Locate the cell with the specified text and output its (x, y) center coordinate. 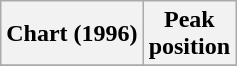
Chart (1996) (72, 34)
Peak position (189, 34)
